Return (X, Y) of the center of cell containing provided text 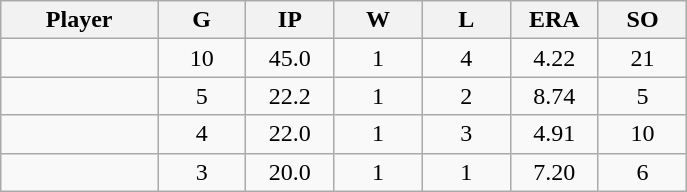
Player (80, 20)
22.2 (290, 96)
ERA (554, 20)
2 (466, 96)
G (202, 20)
IP (290, 20)
7.20 (554, 172)
45.0 (290, 58)
4.22 (554, 58)
20.0 (290, 172)
SO (642, 20)
4.91 (554, 134)
8.74 (554, 96)
L (466, 20)
22.0 (290, 134)
21 (642, 58)
W (378, 20)
6 (642, 172)
